Search for the cell housing the specified text and yield its [x, y] center coordinate. 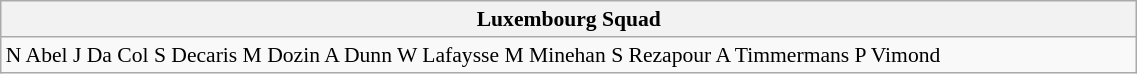
Luxembourg Squad [569, 19]
N Abel J Da Col S Decaris M Dozin A Dunn W Lafaysse M Minehan S Rezapour A Timmermans P Vimond [569, 55]
